Determine the (X, Y) coordinate at the center of the cell enclosing the given text.  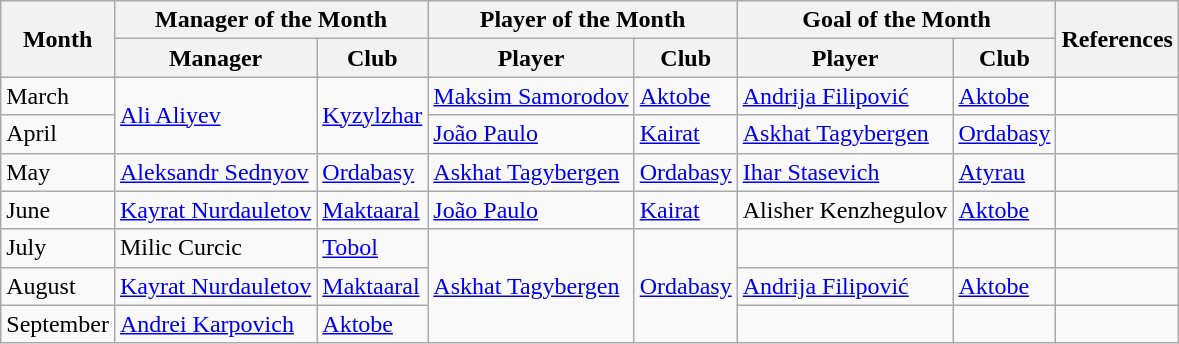
Alisher Kenzhegulov (845, 210)
Tobol (372, 248)
Milic Curcic (215, 248)
June (58, 210)
April (58, 134)
August (58, 286)
Ali Aliyev (215, 115)
Maksim Samorodov (531, 96)
Player of the Month (582, 20)
Atyrau (1004, 172)
Aleksandr Sednyov (215, 172)
March (58, 96)
Andrei Karpovich (215, 324)
July (58, 248)
Manager of the Month (270, 20)
Manager (215, 58)
September (58, 324)
Goal of the Month (896, 20)
References (1118, 39)
May (58, 172)
Kyzylzhar (372, 115)
Month (58, 39)
Ihar Stasevich (845, 172)
